From the cell containing the given text, extract its center point as [x, y] coordinate. 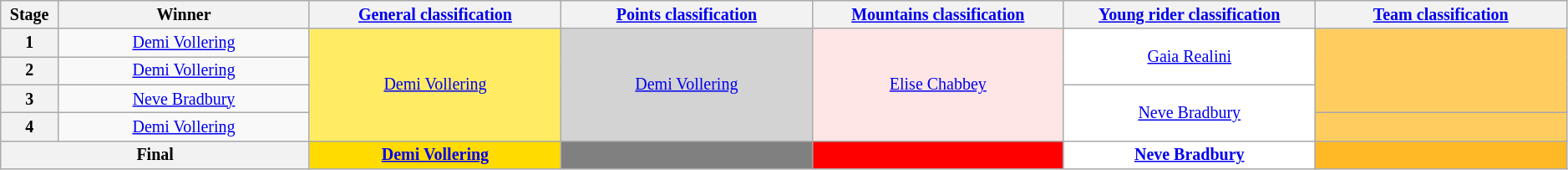
4 [30, 127]
Team classification [1440, 15]
2 [30, 70]
3 [30, 99]
General classification [434, 15]
Young rider classification [1190, 15]
1 [30, 44]
Winner [184, 15]
Mountains classification [937, 15]
Elise Chabbey [937, 85]
Stage [30, 15]
Gaia Realini [1190, 57]
Final [155, 154]
Points classification [687, 15]
